Return the [x, y] coordinate for the center point of the cell that contains the specified text.  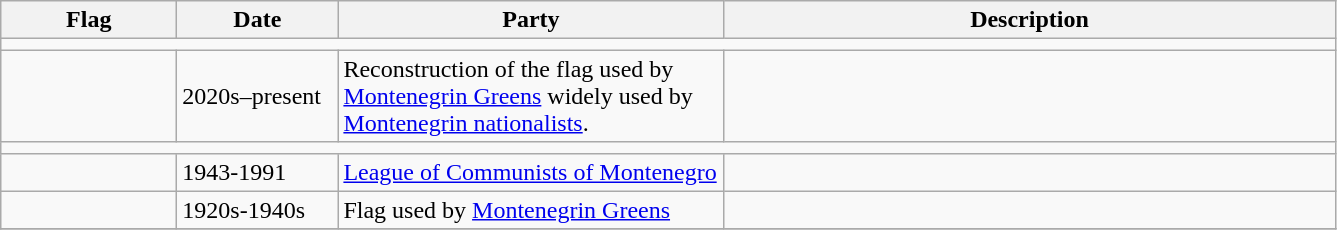
Reconstruction of the flag used by Montenegrin Greens widely used by Montenegrin nationalists. [531, 96]
2020s–present [258, 96]
Flag used by Montenegrin Greens [531, 210]
1943-1991 [258, 172]
Flag [89, 20]
Party [531, 20]
Date [258, 20]
1920s-1940s [258, 210]
League of Communists of Montenegro [531, 172]
Description [1030, 20]
